Scan for the cell matching the given text and deliver its (x, y) coordinate at center. 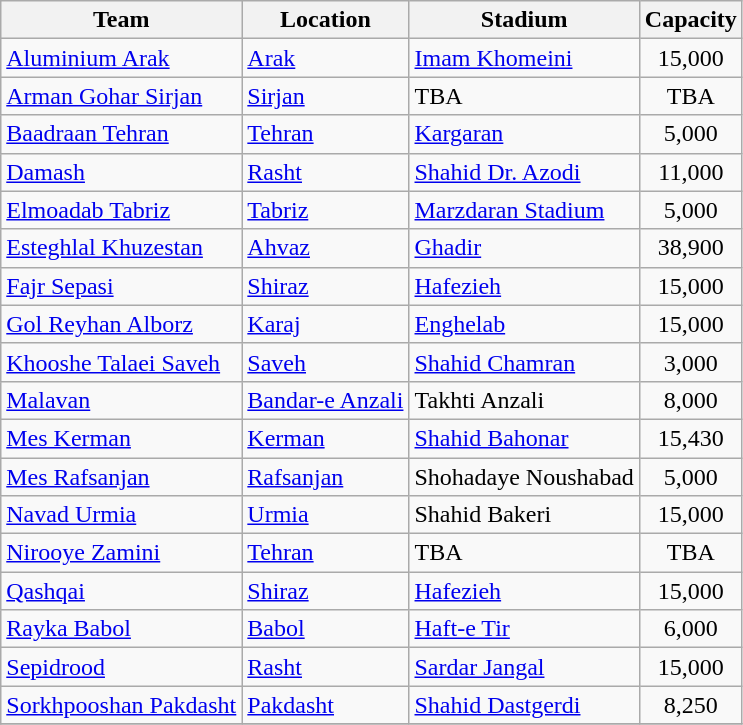
Kargaran (524, 134)
Elmoadab Tabriz (122, 210)
Marzdaran Stadium (524, 210)
Enghelab (524, 324)
Pakdasht (326, 705)
Baadraan Tehran (122, 134)
Esteghlal Khuzestan (122, 248)
Nirooye Zamini (122, 553)
15,430 (690, 438)
Malavan (122, 400)
Rafsanjan (326, 477)
Shohadaye Noushabad (524, 477)
Arak (326, 58)
Saveh (326, 362)
Location (326, 20)
8,000 (690, 400)
Team (122, 20)
Shahid Bakeri (524, 515)
Khooshe Talaei Saveh (122, 362)
Mes Kerman (122, 438)
Fajr Sepasi (122, 286)
Arman Gohar Sirjan (122, 96)
Imam Khomeini (524, 58)
Haft-e Tir (524, 629)
Capacity (690, 20)
3,000 (690, 362)
Mes Rafsanjan (122, 477)
Bandar-e Anzali (326, 400)
Stadium (524, 20)
8,250 (690, 705)
Rayka Babol (122, 629)
Qashqai (122, 591)
Urmia (326, 515)
Sepidrood (122, 667)
Damash (122, 172)
Aluminium Arak (122, 58)
Sorkhpooshan Pakdasht (122, 705)
Babol (326, 629)
Shahid Chamran (524, 362)
Sardar Jangal (524, 667)
6,000 (690, 629)
Shahid Dastgerdi (524, 705)
Shahid Bahonar (524, 438)
Karaj (326, 324)
11,000 (690, 172)
Ahvaz (326, 248)
Sirjan (326, 96)
Ghadir (524, 248)
38,900 (690, 248)
Tabriz (326, 210)
Takhti Anzali (524, 400)
Navad Urmia (122, 515)
Gol Reyhan Alborz (122, 324)
Shahid Dr. Azodi (524, 172)
Kerman (326, 438)
